Provide the (X, Y) coordinate of the cell's center where the given text is located.  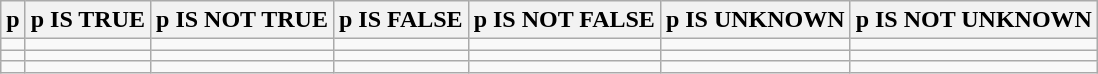
p IS TRUE (88, 20)
p (13, 20)
p IS NOT FALSE (564, 20)
p IS UNKNOWN (755, 20)
p IS NOT TRUE (242, 20)
p IS NOT UNKNOWN (974, 20)
p IS FALSE (400, 20)
